Locate the cell with the specified text and output its (x, y) center coordinate. 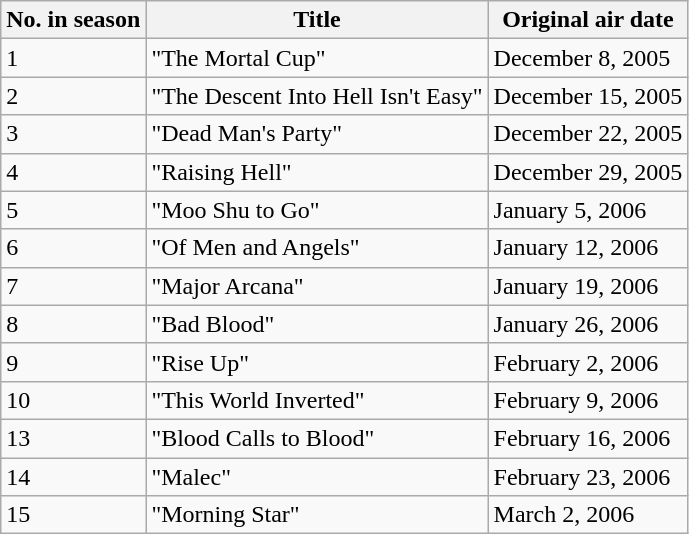
January 19, 2006 (588, 286)
15 (74, 515)
February 9, 2006 (588, 400)
January 26, 2006 (588, 324)
"Morning Star" (317, 515)
December 15, 2005 (588, 96)
February 23, 2006 (588, 477)
No. in season (74, 20)
March 2, 2006 (588, 515)
9 (74, 362)
Title (317, 20)
"The Descent Into Hell Isn't Easy" (317, 96)
2 (74, 96)
"Of Men and Angels" (317, 248)
"Blood Calls to Blood" (317, 438)
7 (74, 286)
10 (74, 400)
4 (74, 172)
December 8, 2005 (588, 58)
"Major Arcana" (317, 286)
"This World Inverted" (317, 400)
Original air date (588, 20)
"The Mortal Cup" (317, 58)
8 (74, 324)
"Dead Man's Party" (317, 134)
January 12, 2006 (588, 248)
3 (74, 134)
1 (74, 58)
January 5, 2006 (588, 210)
December 22, 2005 (588, 134)
February 16, 2006 (588, 438)
"Moo Shu to Go" (317, 210)
"Malec" (317, 477)
"Bad Blood" (317, 324)
6 (74, 248)
"Rise Up" (317, 362)
14 (74, 477)
"Raising Hell" (317, 172)
5 (74, 210)
December 29, 2005 (588, 172)
13 (74, 438)
February 2, 2006 (588, 362)
